Output the [x, y] coordinate of the center of the cell containing the given text.  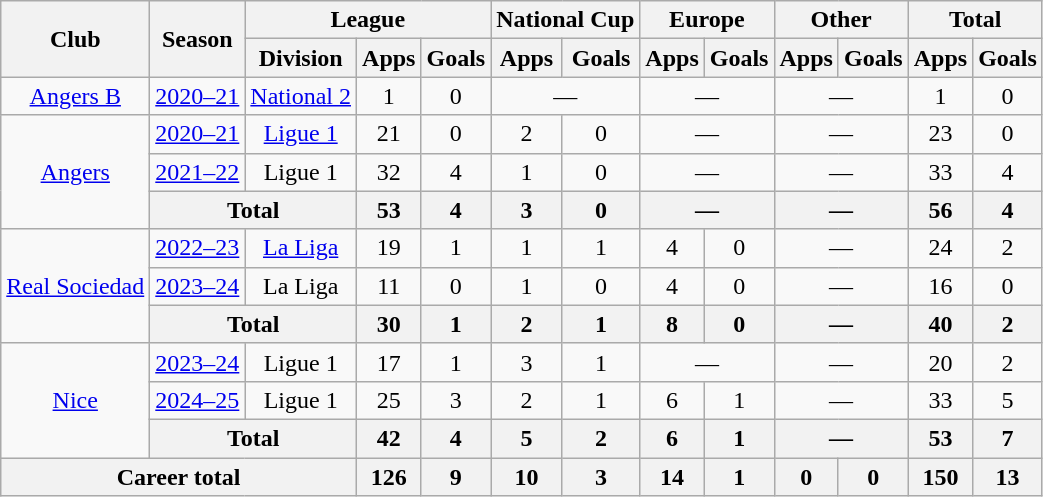
19 [389, 248]
25 [389, 400]
20 [940, 362]
10 [527, 477]
Other [841, 20]
Angers B [76, 96]
23 [940, 134]
2021–22 [198, 172]
League [368, 20]
National 2 [301, 96]
7 [1008, 438]
11 [389, 286]
9 [456, 477]
16 [940, 286]
Nice [76, 400]
Season [198, 39]
32 [389, 172]
150 [940, 477]
2022–23 [198, 248]
126 [389, 477]
40 [940, 324]
Real Sociedad [76, 286]
2024–25 [198, 400]
National Cup [566, 20]
24 [940, 248]
30 [389, 324]
17 [389, 362]
Europe [707, 20]
Career total [179, 477]
Division [301, 58]
8 [672, 324]
56 [940, 210]
42 [389, 438]
Angers [76, 172]
Club [76, 39]
13 [1008, 477]
21 [389, 134]
14 [672, 477]
